Return (x, y) of the center of cell containing provided text 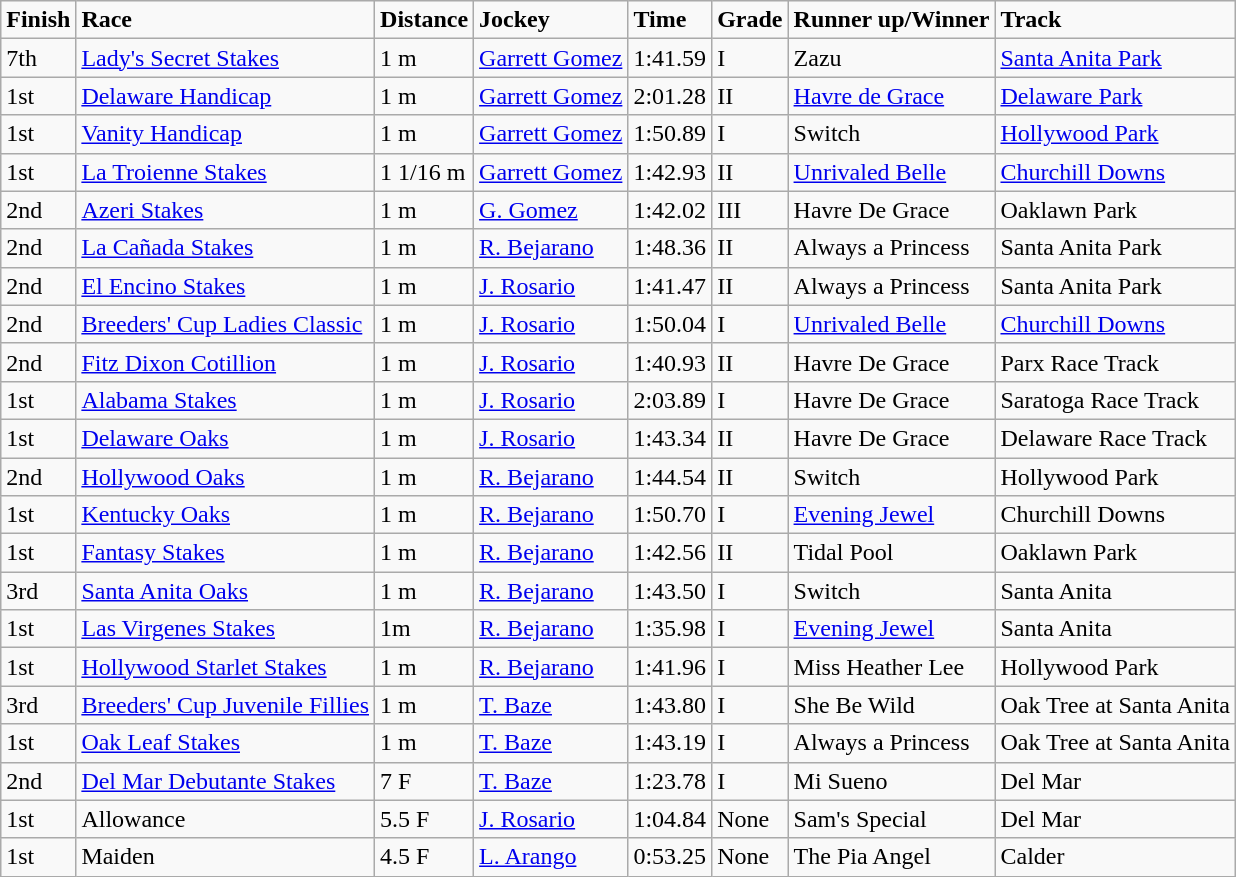
Oak Leaf Stakes (226, 743)
1:23.78 (670, 781)
The Pia Angel (892, 857)
1m (424, 629)
Sam's Special (892, 819)
Breeders' Cup Ladies Classic (226, 324)
Fantasy Stakes (226, 553)
7 F (424, 781)
Delaware Park (1115, 96)
Time (670, 20)
Runner up/Winner (892, 20)
1:50.04 (670, 324)
Finish (38, 20)
1:41.96 (670, 667)
1:35.98 (670, 629)
1:42.93 (670, 172)
Azeri Stakes (226, 210)
2:01.28 (670, 96)
1:41.59 (670, 58)
Track (1115, 20)
1:44.54 (670, 477)
III (750, 210)
1:50.70 (670, 515)
Parx Race Track (1115, 362)
Grade (750, 20)
Vanity Handicap (226, 134)
1:41.47 (670, 286)
Las Virgenes Stakes (226, 629)
Maiden (226, 857)
She Be Wild (892, 705)
1:42.02 (670, 210)
Miss Heather Lee (892, 667)
Jockey (551, 20)
Distance (424, 20)
Zazu (892, 58)
L. Arango (551, 857)
2:03.89 (670, 400)
7th (38, 58)
1:43.50 (670, 591)
El Encino Stakes (226, 286)
4.5 F (424, 857)
Delaware Race Track (1115, 438)
1 1/16 m (424, 172)
0:53.25 (670, 857)
Allowance (226, 819)
1:43.34 (670, 438)
Santa Anita Oaks (226, 591)
Fitz Dixon Cotillion (226, 362)
1:43.80 (670, 705)
Mi Sueno (892, 781)
Lady's Secret Stakes (226, 58)
1:04.84 (670, 819)
La Troienne Stakes (226, 172)
Breeders' Cup Juvenile Fillies (226, 705)
Havre de Grace (892, 96)
Alabama Stakes (226, 400)
1:50.89 (670, 134)
1:43.19 (670, 743)
Tidal Pool (892, 553)
Hollywood Starlet Stakes (226, 667)
Delaware Handicap (226, 96)
G. Gomez (551, 210)
1:40.93 (670, 362)
Race (226, 20)
1:42.56 (670, 553)
Delaware Oaks (226, 438)
Calder (1115, 857)
Kentucky Oaks (226, 515)
Saratoga Race Track (1115, 400)
5.5 F (424, 819)
Del Mar Debutante Stakes (226, 781)
Hollywood Oaks (226, 477)
1:48.36 (670, 248)
La Cañada Stakes (226, 248)
